Find where the given text appears and provide that cell's center as (x, y) coordinate. 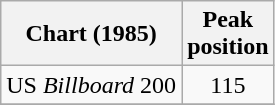
115 (228, 85)
Chart (1985) (92, 34)
US Billboard 200 (92, 85)
Peakposition (228, 34)
